Determine the [X, Y] coordinate at the center of the cell enclosing the given text.  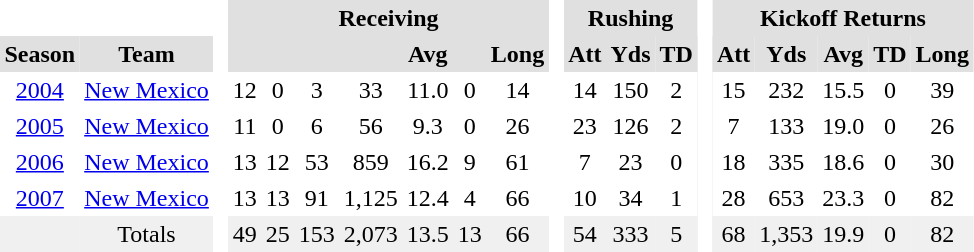
9.3 [428, 126]
15.5 [844, 90]
2006 [40, 162]
11 [244, 126]
232 [786, 90]
2,073 [370, 234]
335 [786, 162]
18.6 [844, 162]
91 [316, 198]
53 [316, 162]
30 [942, 162]
333 [630, 234]
1 [676, 198]
126 [630, 126]
19.9 [844, 234]
2004 [40, 90]
150 [630, 90]
3 [316, 90]
859 [370, 162]
Kickoff Returns [842, 18]
1,353 [786, 234]
68 [733, 234]
2005 [40, 126]
12.4 [428, 198]
10 [585, 198]
33 [370, 90]
153 [316, 234]
Receiving [388, 18]
Team [147, 54]
9 [470, 162]
28 [733, 198]
2007 [40, 198]
34 [630, 198]
56 [370, 126]
1,125 [370, 198]
Season [40, 54]
4 [470, 198]
61 [517, 162]
5 [676, 234]
19.0 [844, 126]
Totals [147, 234]
49 [244, 234]
16.2 [428, 162]
133 [786, 126]
54 [585, 234]
39 [942, 90]
6 [316, 126]
11.0 [428, 90]
25 [278, 234]
18 [733, 162]
653 [786, 198]
15 [733, 90]
13.5 [428, 234]
Rushing [631, 18]
23.3 [844, 198]
